Find where the given text appears and provide that cell's center as [x, y] coordinate. 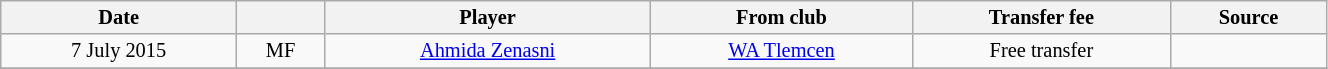
Player [488, 17]
MF [281, 51]
From club [782, 17]
Source [1248, 17]
WA Tlemcen [782, 51]
Free transfer [1041, 51]
7 July 2015 [119, 51]
Date [119, 17]
Ahmida Zenasni [488, 51]
Transfer fee [1041, 17]
